For the text-containing cell, return its midpoint in [x, y] coordinate format. 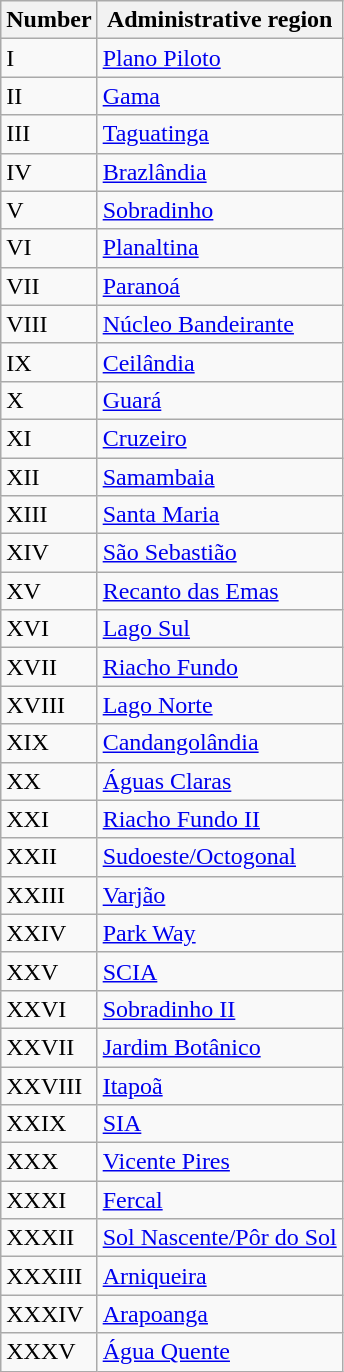
XVII [49, 667]
V [49, 210]
XXIII [49, 895]
Riacho Fundo II [220, 819]
Águas Claras [220, 781]
Núcleo Bandeirante [220, 324]
XXV [49, 971]
XXII [49, 857]
Guará [220, 400]
Taguatinga [220, 134]
Samambaia [220, 477]
Riacho Fundo [220, 667]
Planaltina [220, 248]
XXIV [49, 933]
Arniqueira [220, 1276]
XII [49, 477]
XIX [49, 743]
Sobradinho II [220, 1009]
Park Way [220, 933]
VIII [49, 324]
Brazlândia [220, 172]
XXXV [49, 1352]
XIII [49, 515]
Gama [220, 96]
Jardim Botânico [220, 1047]
Itapoã [220, 1085]
XXI [49, 819]
XVI [49, 629]
XXX [49, 1162]
XXVII [49, 1047]
IV [49, 172]
II [49, 96]
Recanto das Emas [220, 591]
Santa Maria [220, 515]
Sobradinho [220, 210]
Arapoanga [220, 1314]
Varjão [220, 895]
XIV [49, 553]
XXVI [49, 1009]
Candangolândia [220, 743]
X [49, 400]
Administrative region [220, 20]
SIA [220, 1124]
Sudoeste/Octogonal [220, 857]
IX [49, 362]
Vicente Pires [220, 1162]
XI [49, 438]
XXXI [49, 1200]
Fercal [220, 1200]
SCIA [220, 971]
XXIX [49, 1124]
XVIII [49, 705]
Plano Piloto [220, 58]
XXXIII [49, 1276]
VI [49, 248]
Cruzeiro [220, 438]
Number [49, 20]
Lago Norte [220, 705]
Ceilândia [220, 362]
XXXII [49, 1238]
São Sebastião [220, 553]
III [49, 134]
XX [49, 781]
Sol Nascente/Pôr do Sol [220, 1238]
VII [49, 286]
XV [49, 591]
Lago Sul [220, 629]
I [49, 58]
Paranoá [220, 286]
XXVIII [49, 1085]
XXXIV [49, 1314]
Água Quente [220, 1352]
